Determine the (x, y) coordinate at the center of the cell enclosing the given text.  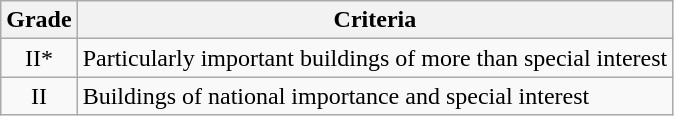
II (39, 96)
Particularly important buildings of more than special interest (375, 58)
Criteria (375, 20)
Buildings of national importance and special interest (375, 96)
Grade (39, 20)
II* (39, 58)
